Determine the [x, y] coordinate at the center of the cell enclosing the given text.  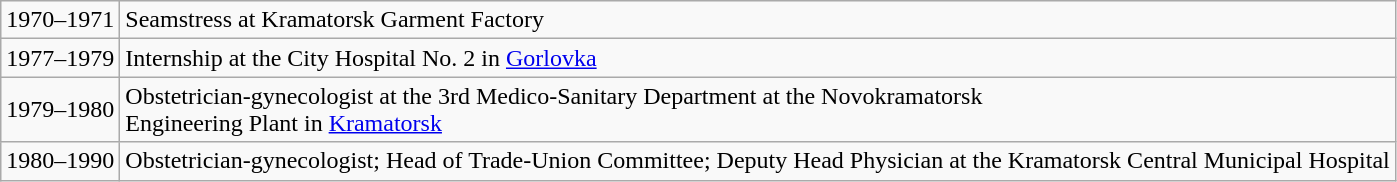
1979–1980 [60, 110]
Obstetrician-gynecologist; Head of Trade-Union Committee; Deputy Head Physician at the Kramatorsk Central Municipal Hospital [758, 161]
Internship at the City Hospital No. 2 in Gorlovka [758, 58]
1977–1979 [60, 58]
Obstetrician-gynecologist at the 3rd Medico-Sanitary Department at the NovokramatorskEngineering Plant in Kramatorsk [758, 110]
1980–1990 [60, 161]
Seamstress at Kramatorsk Garment Factory [758, 20]
1970–1971 [60, 20]
